For the text-containing cell, return its midpoint in [X, Y] coordinate format. 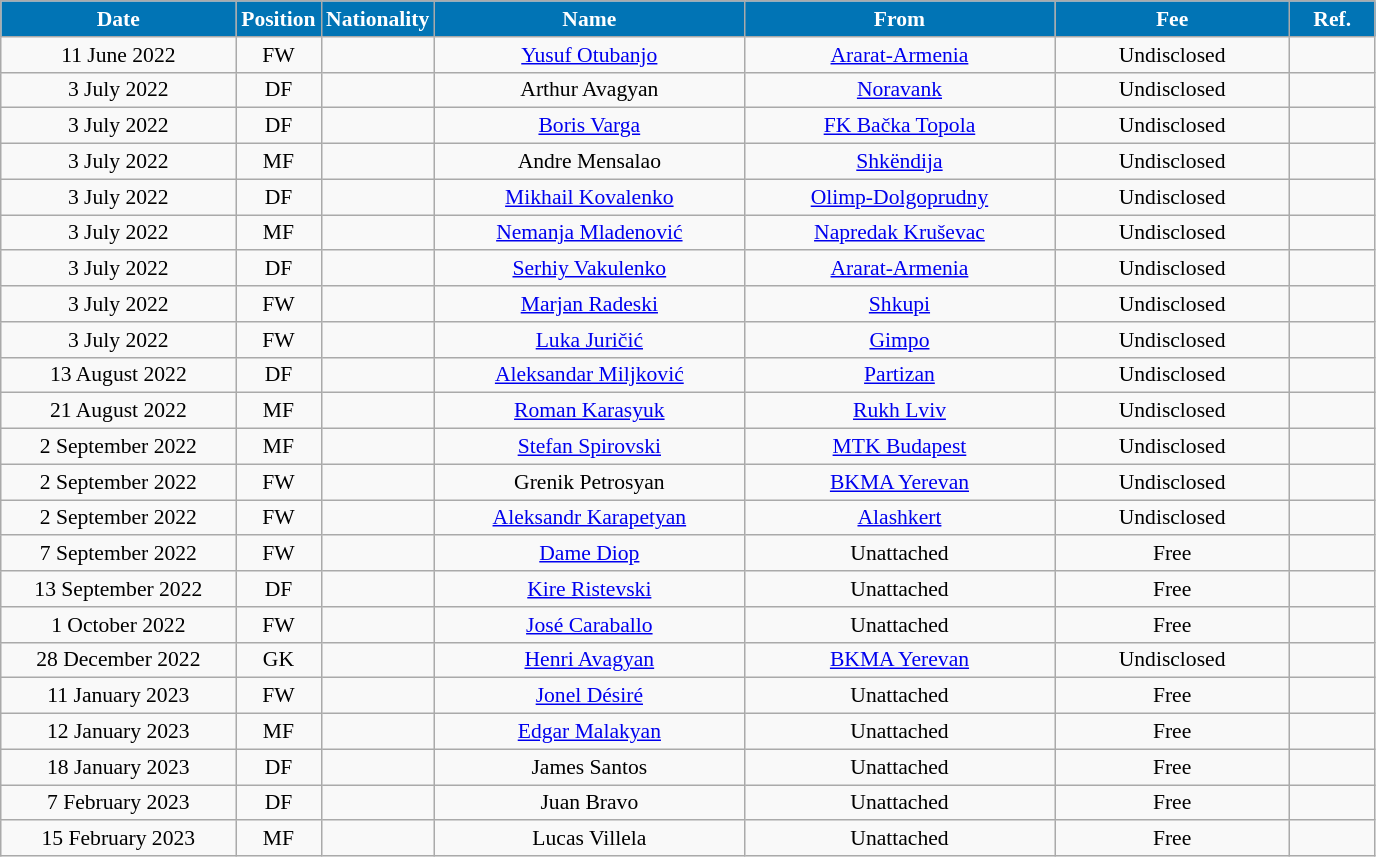
Boris Varga [589, 126]
Roman Karasyuk [589, 411]
11 January 2023 [118, 696]
Shkëndija [899, 162]
FK Bačka Topola [899, 126]
Name [589, 19]
Nemanja Mladenović [589, 233]
Kire Ristevski [589, 589]
Aleksandr Karapetyan [589, 518]
Marjan Radeski [589, 304]
Aleksandar Miljković [589, 375]
28 December 2022 [118, 660]
Alashkert [899, 518]
Dame Diop [589, 554]
7 February 2023 [118, 803]
From [899, 19]
Yusuf Otubanjo [589, 55]
Napredak Kruševac [899, 233]
Arthur Avagyan [589, 90]
Gimpo [899, 340]
José Caraballo [589, 625]
1 October 2022 [118, 625]
Andre Mensalao [589, 162]
Lucas Villela [589, 839]
MTK Budapest [899, 447]
Jonel Désiré [589, 696]
Edgar Malakyan [589, 732]
Nationality [378, 19]
Fee [1172, 19]
Olimp-Dolgoprudny [899, 197]
GK [278, 660]
Noravank [899, 90]
12 January 2023 [118, 732]
13 September 2022 [118, 589]
21 August 2022 [118, 411]
Juan Bravo [589, 803]
11 June 2022 [118, 55]
Position [278, 19]
Date [118, 19]
7 September 2022 [118, 554]
Partizan [899, 375]
Serhiy Vakulenko [589, 269]
15 February 2023 [118, 839]
Shkupi [899, 304]
13 August 2022 [118, 375]
James Santos [589, 767]
Grenik Petrosyan [589, 482]
Ref. [1332, 19]
Henri Avagyan [589, 660]
Stefan Spirovski [589, 447]
Mikhail Kovalenko [589, 197]
Luka Juričić [589, 340]
Rukh Lviv [899, 411]
18 January 2023 [118, 767]
